Return the [x, y] coordinate for the center point of the cell that contains the specified text.  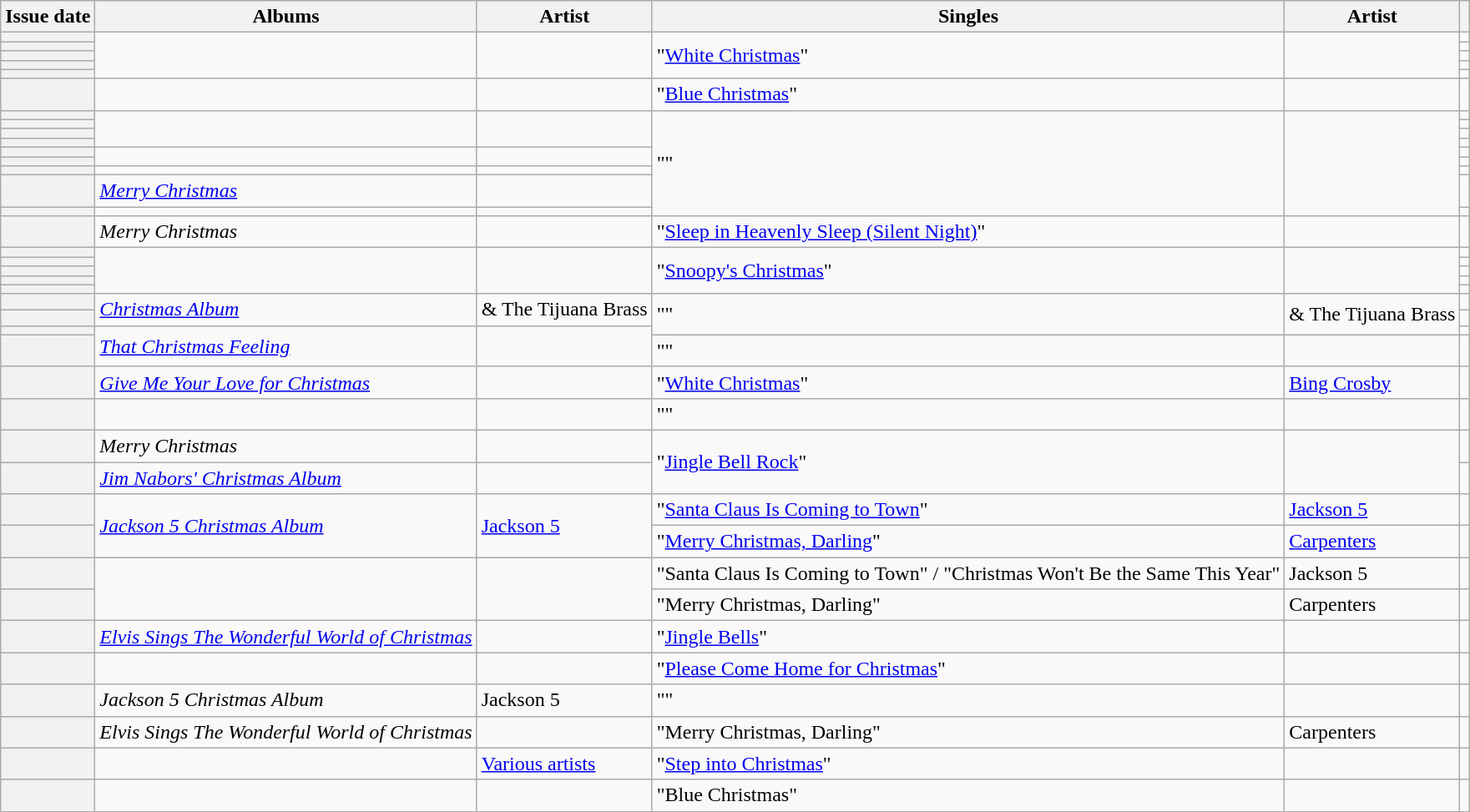
"Snoopy's Christmas" [968, 270]
Issue date [48, 17]
Jim Nabors' Christmas Album [285, 478]
"Santa Claus Is Coming to Town" [968, 510]
"Please Come Home for Christmas" [968, 668]
"Sleep in Heavenly Sleep (Silent Night)" [968, 232]
Bing Crosby [1372, 382]
Christmas Album [285, 310]
"Jingle Bell Rock" [968, 461]
"Santa Claus Is Coming to Town" / "Christmas Won't Be the Same This Year" [968, 573]
"Jingle Bells" [968, 637]
Albums [285, 17]
Singles [968, 17]
That Christmas Feeling [285, 345]
Give Me Your Love for Christmas [285, 382]
"Step into Christmas" [968, 764]
Various artists [564, 764]
